Scan for the cell matching the given text and deliver its (X, Y) coordinate at center. 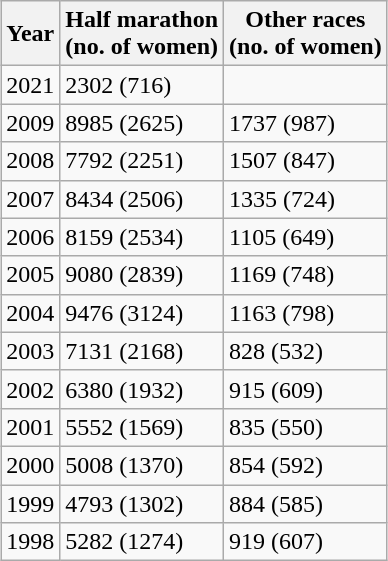
2001 (30, 427)
5008 (1370) (142, 465)
2000 (30, 465)
2004 (30, 313)
9476 (3124) (142, 313)
2007 (30, 199)
1169 (748) (306, 275)
1998 (30, 542)
1163 (798) (306, 313)
8985 (2625) (142, 123)
5282 (1274) (142, 542)
2003 (30, 351)
1507 (847) (306, 161)
2008 (30, 161)
6380 (1932) (142, 389)
5552 (1569) (142, 427)
2005 (30, 275)
854 (592) (306, 465)
9080 (2839) (142, 275)
915 (609) (306, 389)
4793 (1302) (142, 503)
2002 (30, 389)
884 (585) (306, 503)
7131 (2168) (142, 351)
2009 (30, 123)
Half marathon(no. of women) (142, 34)
919 (607) (306, 542)
1105 (649) (306, 237)
2021 (30, 85)
1999 (30, 503)
2006 (30, 237)
1335 (724) (306, 199)
2302 (716) (142, 85)
Other races(no. of women) (306, 34)
7792 (2251) (142, 161)
8434 (2506) (142, 199)
8159 (2534) (142, 237)
1737 (987) (306, 123)
Year (30, 34)
835 (550) (306, 427)
828 (532) (306, 351)
